Detect which cell encompasses the target text, then output its (X, Y) center coordinate. 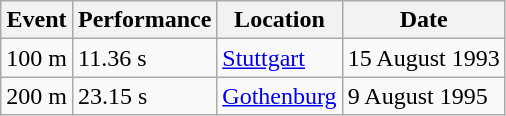
Event (37, 20)
Gothenburg (280, 96)
200 m (37, 96)
100 m (37, 58)
23.15 s (144, 96)
15 August 1993 (424, 58)
Stuttgart (280, 58)
Performance (144, 20)
Date (424, 20)
Location (280, 20)
11.36 s (144, 58)
9 August 1995 (424, 96)
